Identify which cell holds the provided text, then report its (X, Y) central coordinate. 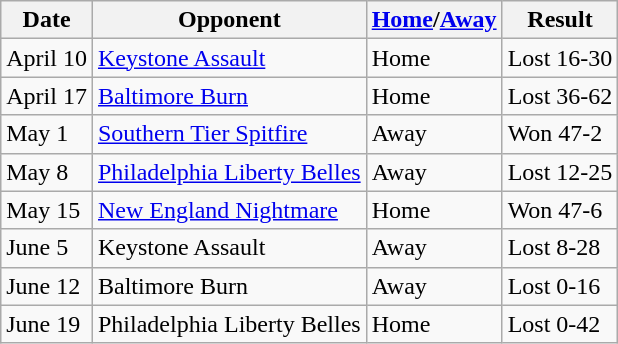
Lost 36-62 (560, 96)
Opponent (229, 20)
May 15 (47, 210)
Won 47-6 (560, 210)
Lost 16-30 (560, 58)
Lost 8-28 (560, 248)
April 10 (47, 58)
Date (47, 20)
May 1 (47, 134)
April 17 (47, 96)
Won 47-2 (560, 134)
Lost 0-42 (560, 324)
Lost 0-16 (560, 286)
June 5 (47, 248)
Lost 12-25 (560, 172)
Southern Tier Spitfire (229, 134)
New England Nightmare (229, 210)
June 12 (47, 286)
Home/Away (434, 20)
May 8 (47, 172)
Result (560, 20)
June 19 (47, 324)
